Scan for the cell matching the given text and deliver its (X, Y) coordinate at center. 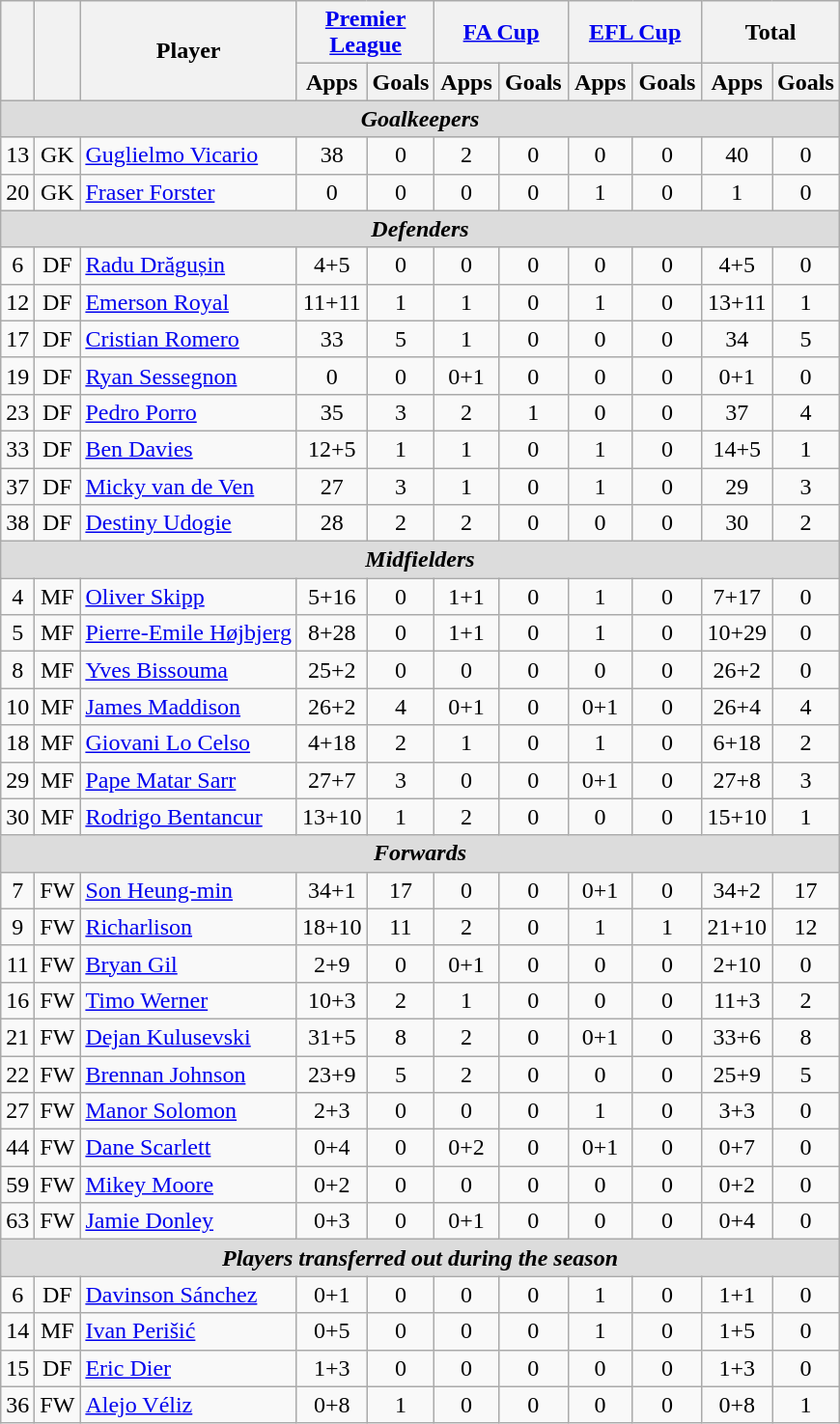
Forwards (421, 853)
1+5 (738, 1331)
Mikey Moore (189, 1185)
34+2 (738, 890)
15 (17, 1368)
FA Cup (502, 33)
Alejo Véliz (189, 1405)
Giovani Lo Celso (189, 743)
Destiny Udogie (189, 523)
14 (17, 1331)
Pape Matar Sarr (189, 780)
EFL Cup (635, 33)
James Maddison (189, 707)
Players transferred out during the season (421, 1258)
18 (17, 743)
19 (17, 376)
Total (770, 33)
2+3 (332, 1111)
Fraser Forster (189, 192)
Pierre-Emile Højbjerg (189, 633)
Micky van de Ven (189, 486)
Dejan Kulusevski (189, 1037)
Midfielders (421, 560)
Son Heung-min (189, 890)
Ryan Sessegnon (189, 376)
13+11 (738, 302)
6+18 (738, 743)
Oliver Skipp (189, 597)
4+18 (332, 743)
10+3 (332, 1000)
35 (332, 412)
10+29 (738, 633)
28 (332, 523)
27+7 (332, 780)
5+16 (332, 597)
Defenders (421, 229)
2+10 (738, 963)
Player (189, 50)
0+5 (332, 1331)
Eric Dier (189, 1368)
7+17 (738, 597)
11+3 (738, 1000)
Cristian Romero (189, 339)
Goalkeepers (421, 119)
20 (17, 192)
13 (17, 155)
23+9 (332, 1075)
2+9 (332, 963)
Dane Scarlett (189, 1148)
44 (17, 1148)
Radu Drăgușin (189, 265)
Brennan Johnson (189, 1075)
Davinson Sánchez (189, 1295)
Yves Bissouma (189, 670)
63 (17, 1221)
15+10 (738, 817)
Premier League (365, 33)
59 (17, 1185)
Ivan Perišić (189, 1331)
25+2 (332, 670)
8+28 (332, 633)
Guglielmo Vicario (189, 155)
10 (17, 707)
Bryan Gil (189, 963)
Emerson Royal (189, 302)
22 (17, 1075)
9 (17, 927)
Jamie Donley (189, 1221)
3+3 (738, 1111)
36 (17, 1405)
7 (17, 890)
31+5 (332, 1037)
Pedro Porro (189, 412)
11+11 (332, 302)
21 (17, 1037)
0+3 (332, 1221)
26+4 (738, 707)
23 (17, 412)
14+5 (738, 449)
40 (738, 155)
Richarlison (189, 927)
16 (17, 1000)
25+9 (738, 1075)
Rodrigo Bentancur (189, 817)
34 (738, 339)
21+10 (738, 927)
34+1 (332, 890)
Timo Werner (189, 1000)
Ben Davies (189, 449)
13+10 (332, 817)
27+8 (738, 780)
12+5 (332, 449)
Manor Solomon (189, 1111)
33+6 (738, 1037)
0+7 (738, 1148)
18+10 (332, 927)
